For the text-containing cell, return its midpoint in (X, Y) coordinate format. 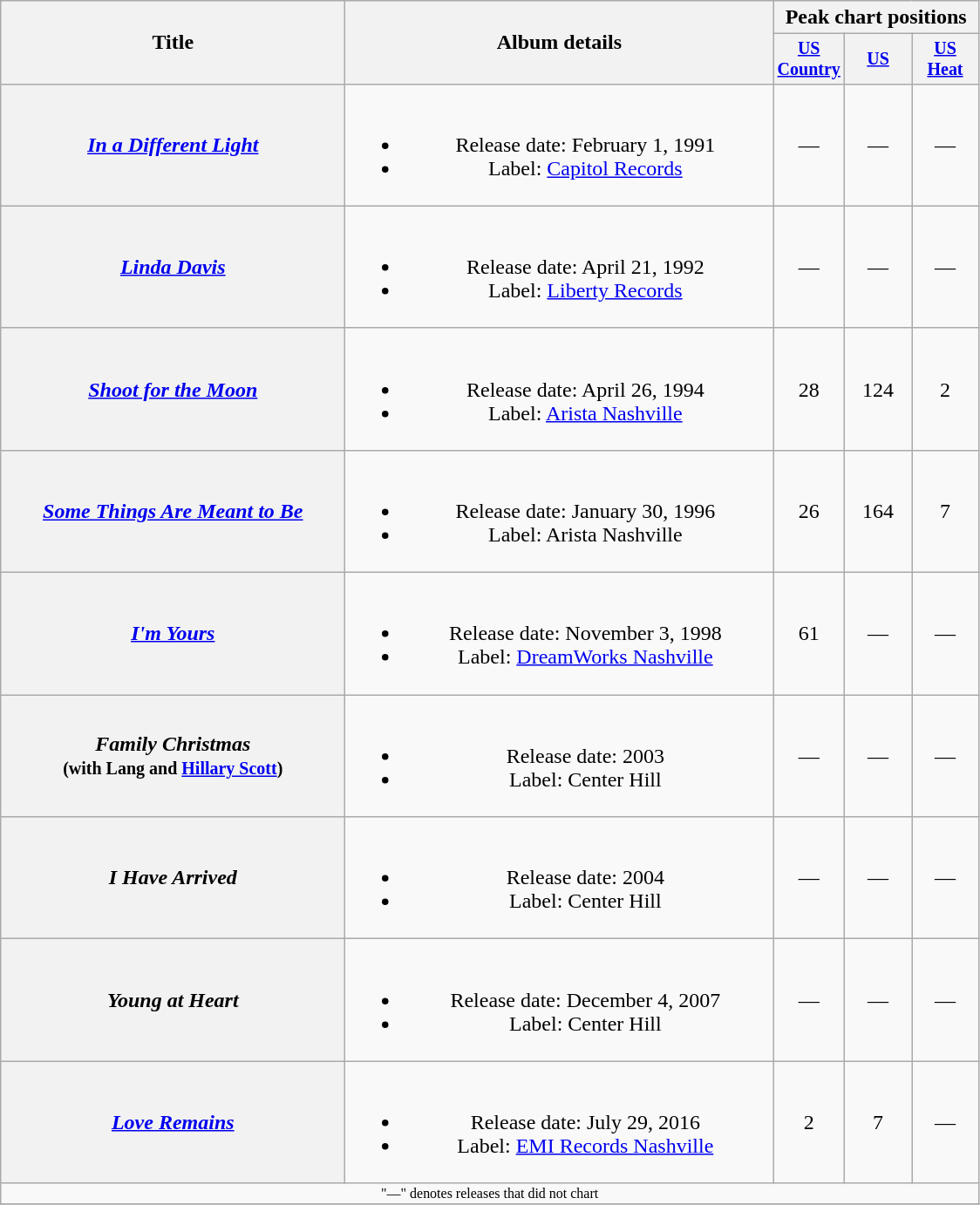
Release date: January 30, 1996Label: Arista Nashville (560, 511)
26 (809, 511)
124 (879, 389)
61 (809, 634)
In a Different Light (173, 145)
Release date: 2003Label: Center Hill (560, 756)
US (879, 59)
Release date: November 3, 1998Label: DreamWorks Nashville (560, 634)
Release date: 2004Label: Center Hill (560, 878)
US Heat (945, 59)
Family Christmas(with Lang and Hillary Scott) (173, 756)
I'm Yours (173, 634)
Some Things Are Meant to Be (173, 511)
Linda Davis (173, 267)
28 (809, 389)
US Country (809, 59)
164 (879, 511)
Release date: February 1, 1991Label: Capitol Records (560, 145)
I Have Arrived (173, 878)
Love Remains (173, 1122)
Release date: April 21, 1992Label: Liberty Records (560, 267)
Release date: December 4, 2007Label: Center Hill (560, 1000)
Peak chart positions (876, 17)
Release date: April 26, 1994Label: Arista Nashville (560, 389)
Title (173, 43)
Release date: July 29, 2016Label: EMI Records Nashville (560, 1122)
Young at Heart (173, 1000)
"—" denotes releases that did not chart (490, 1194)
Album details (560, 43)
Shoot for the Moon (173, 389)
